Pinpoint the cell where the given text exists, returning its [X, Y] midpoint coordinate. 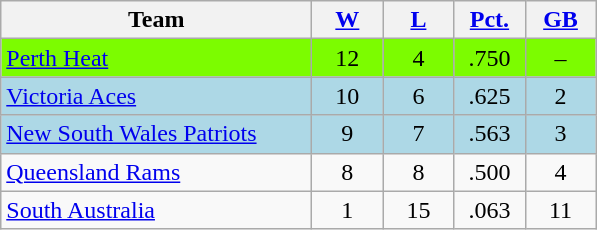
.563 [490, 134]
Perth Heat [156, 58]
.500 [490, 172]
2 [560, 96]
15 [418, 210]
W [348, 20]
GB [560, 20]
.750 [490, 58]
6 [418, 96]
1 [348, 210]
L [418, 20]
.063 [490, 210]
South Australia [156, 210]
Pct. [490, 20]
3 [560, 134]
– [560, 58]
10 [348, 96]
7 [418, 134]
Team [156, 20]
12 [348, 58]
Victoria Aces [156, 96]
New South Wales Patriots [156, 134]
11 [560, 210]
9 [348, 134]
.625 [490, 96]
Queensland Rams [156, 172]
